Search for the cell housing the specified text and yield its (x, y) center coordinate. 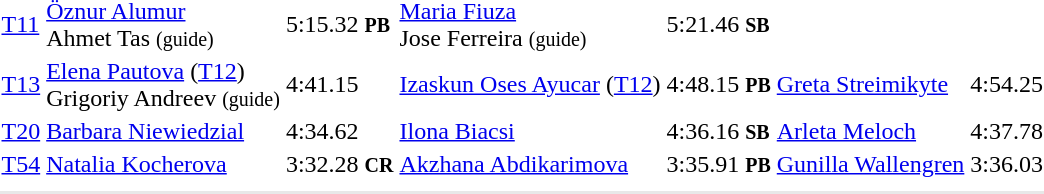
3:35.91 PB (718, 164)
Ilona Biacsi (530, 131)
Elena Pautova (T12)Grigoriy Andreev (guide) (164, 84)
4:41.15 (340, 84)
4:48.15 PB (718, 84)
Arleta Meloch (870, 131)
T13 (21, 84)
Gunilla Wallengren (870, 164)
3:32.28 CR (340, 164)
Akzhana Abdikarimova (530, 164)
Greta Streimikyte (870, 84)
Natalia Kocherova (164, 164)
T20 (21, 131)
Barbara Niewiedzial (164, 131)
T54 (21, 164)
4:34.62 (340, 131)
4:36.16 SB (718, 131)
Izaskun Oses Ayucar (T12) (530, 84)
